Scan for the cell matching the given text and deliver its [x, y] coordinate at center. 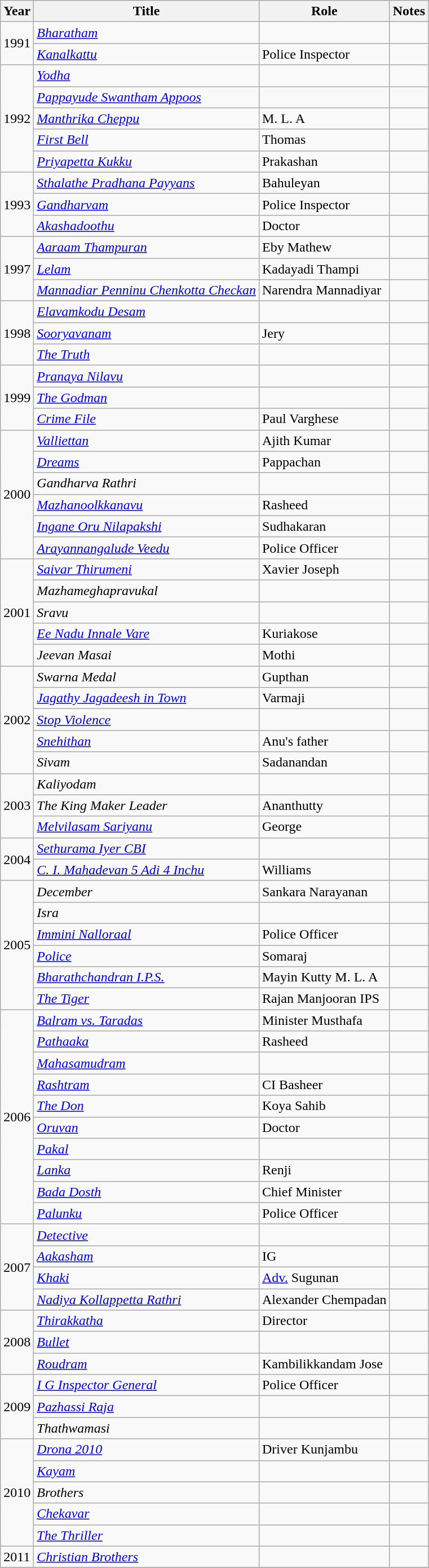
Sethurama Iyer CBI [147, 848]
Sthalathe Pradhana Payyans [147, 183]
Valliettan [147, 441]
Melvilasam Sariyanu [147, 827]
Ingane Oru Nilapakshi [147, 526]
The Thriller [147, 1535]
IG [324, 1256]
Crime File [147, 419]
2001 [17, 612]
Nadiya Kollappetta Rathri [147, 1299]
Immini Nalloraal [147, 934]
Varmaji [324, 698]
Prakashan [324, 161]
Christian Brothers [147, 1557]
Gandharva Rathri [147, 483]
Ee Nadu Innale Vare [147, 634]
Minister Musthafa [324, 1020]
Kambilikkandam Jose [324, 1364]
Xavier Joseph [324, 569]
2005 [17, 945]
Khaki [147, 1278]
Drona 2010 [147, 1450]
Saivar Thirumeni [147, 569]
Mayin Kutty M. L. A [324, 977]
2008 [17, 1342]
1998 [17, 333]
Sooryavanam [147, 333]
George [324, 827]
Aakasham [147, 1256]
Somaraj [324, 956]
Alexander Chempadan [324, 1299]
Director [324, 1321]
Notes [409, 11]
Thirakkatha [147, 1321]
Ananthutty [324, 805]
Mazhameghapravukal [147, 591]
Jagathy Jagadeesh in Town [147, 698]
Bada Dosth [147, 1192]
Priyapetta Kukku [147, 161]
Pappachan [324, 462]
The Tiger [147, 999]
Lelam [147, 269]
Renji [324, 1170]
Bharatham [147, 33]
Dreams [147, 462]
1991 [17, 43]
Aaraam Thampuran [147, 247]
Sudhakaran [324, 526]
Sivam [147, 763]
Mahasamudram [147, 1063]
Williams [324, 870]
Mothi [324, 655]
Kuriakose [324, 634]
I G Inspector General [147, 1385]
Stop Violence [147, 720]
Yodha [147, 76]
1992 [17, 118]
Arayannangalude Veedu [147, 548]
C. I. Mahadevan 5 Adi 4 Inchu [147, 870]
Kadayadi Thampi [324, 269]
Mazhanoolkkanavu [147, 505]
Thathwamasi [147, 1428]
Year [17, 11]
Role [324, 11]
2000 [17, 494]
Manthrika Cheppu [147, 118]
Bharathchandran I.P.S. [147, 977]
Sravu [147, 612]
2006 [17, 1117]
Oruvan [147, 1127]
Jery [324, 333]
Brothers [147, 1492]
Thomas [324, 140]
2004 [17, 859]
Kaliyodam [147, 784]
Anu's father [324, 741]
Pappayude Swantham Appoos [147, 97]
The Don [147, 1106]
Eby Mathew [324, 247]
Sadanandan [324, 763]
Ajith Kumar [324, 441]
2009 [17, 1407]
Lanka [147, 1170]
Adv. Sugunan [324, 1278]
Pazhassi Raja [147, 1407]
1993 [17, 204]
Jeevan Masai [147, 655]
2011 [17, 1557]
Paul Varghese [324, 419]
Police [147, 956]
The King Maker Leader [147, 805]
2010 [17, 1492]
Pakal [147, 1149]
First Bell [147, 140]
Gandharvam [147, 204]
Rashtram [147, 1085]
Elavamkodu Desam [147, 312]
Driver Kunjambu [324, 1450]
Kanalkattu [147, 54]
Chekavar [147, 1514]
Pathaaka [147, 1042]
The Godman [147, 398]
Akashadoothu [147, 226]
Mannadiar Penninu Chenkotta Checkan [147, 290]
Koya Sahib [324, 1106]
Title [147, 11]
Rajan Manjooran IPS [324, 999]
Detective [147, 1235]
1997 [17, 268]
Swarna Medal [147, 677]
2007 [17, 1267]
CI Basheer [324, 1085]
Bullet [147, 1342]
Snehithan [147, 741]
December [147, 891]
Balram vs. Taradas [147, 1020]
The Truth [147, 355]
Narendra Mannadiyar [324, 290]
Sankara Narayanan [324, 891]
Isra [147, 913]
Kayam [147, 1471]
Gupthan [324, 677]
Pranaya Nilavu [147, 376]
2002 [17, 720]
M. L. A [324, 118]
Palunku [147, 1213]
Bahuleyan [324, 183]
Chief Minister [324, 1192]
1999 [17, 398]
Roudram [147, 1364]
2003 [17, 805]
